Output the [x, y] coordinate of the center of the cell containing the given text.  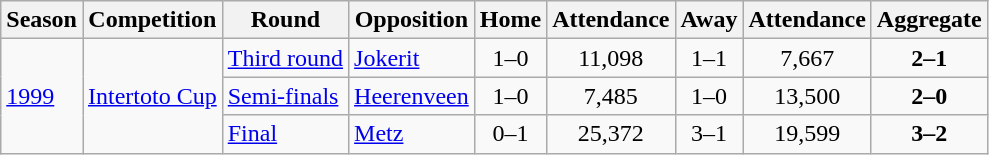
Aggregate [929, 20]
Competition [152, 20]
Heerenveen [412, 96]
7,667 [807, 58]
3–2 [929, 134]
2–0 [929, 96]
Intertoto Cup [152, 96]
Round [285, 20]
25,372 [611, 134]
Final [285, 134]
3–1 [709, 134]
7,485 [611, 96]
Jokerit [412, 58]
1999 [42, 96]
Third round [285, 58]
Opposition [412, 20]
0–1 [510, 134]
Home [510, 20]
Away [709, 20]
Season [42, 20]
13,500 [807, 96]
Metz [412, 134]
19,599 [807, 134]
1–1 [709, 58]
2–1 [929, 58]
11,098 [611, 58]
Semi-finals [285, 96]
